From the cell containing the given text, extract its center point as (X, Y) coordinate. 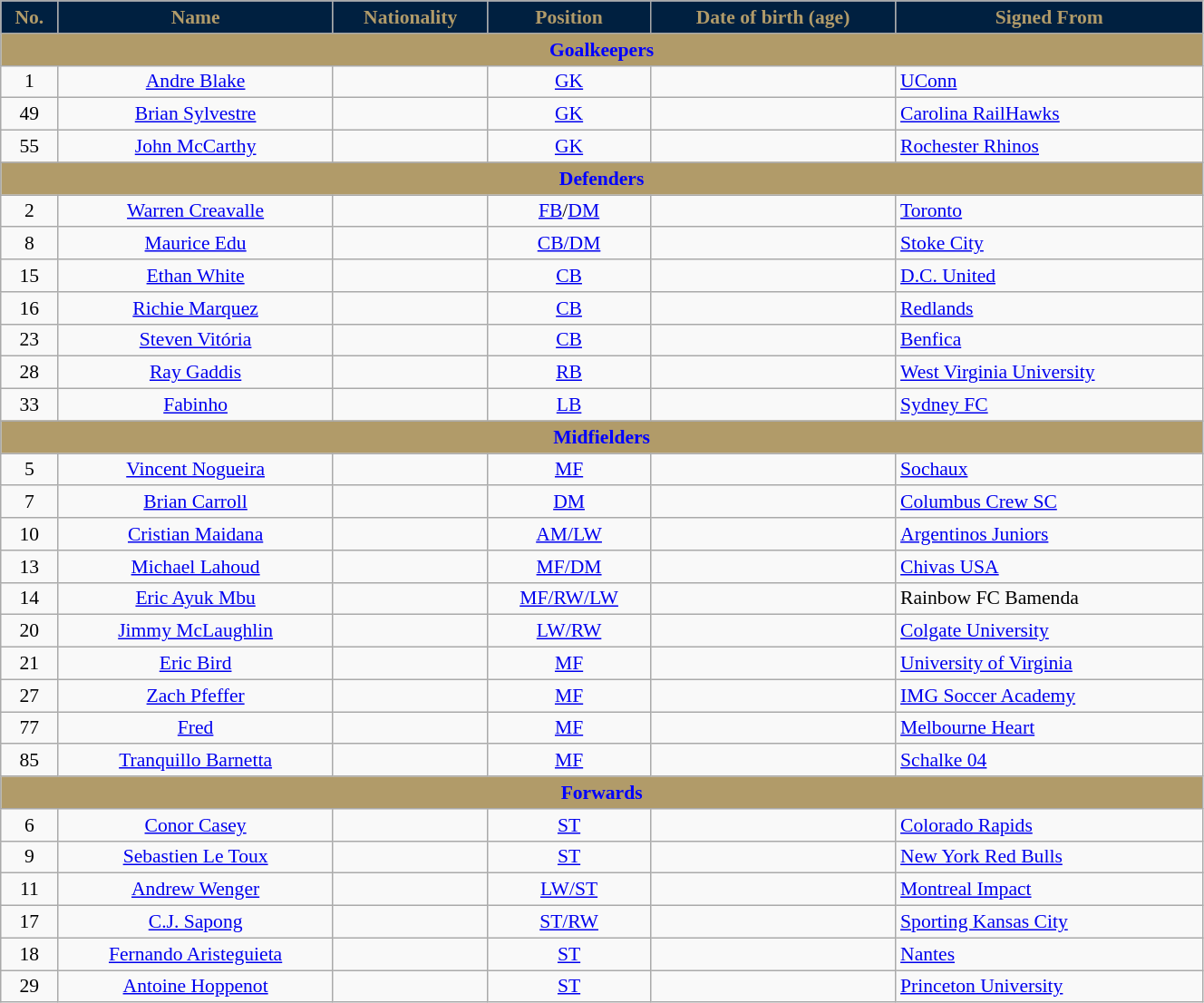
Signed From (1049, 17)
27 (29, 696)
C.J. Sapong (196, 922)
Eric Ayuk Mbu (196, 599)
11 (29, 890)
John McCarthy (196, 147)
Rochester Rhinos (1049, 147)
Schalke 04 (1049, 761)
1 (29, 82)
Stoke City (1049, 244)
Benfica (1049, 340)
Warren Creavalle (196, 211)
Fabinho (196, 405)
Argentinos Juniors (1049, 534)
Maurice Edu (196, 244)
77 (29, 728)
UConn (1049, 82)
Nantes (1049, 954)
CB/DM (569, 244)
Goalkeepers (602, 50)
21 (29, 664)
Position (569, 17)
5 (29, 470)
LW/RW (569, 631)
Cristian Maidana (196, 534)
LW/ST (569, 890)
Fernando Aristeguieta (196, 954)
Andre Blake (196, 82)
Columbus Crew SC (1049, 502)
Michael Lahoud (196, 567)
IMG Soccer Academy (1049, 696)
Name (196, 17)
17 (29, 922)
Ethan White (196, 276)
AM/LW (569, 534)
Forwards (602, 793)
Andrew Wenger (196, 890)
Fred (196, 728)
20 (29, 631)
Midfielders (602, 437)
Sporting Kansas City (1049, 922)
Richie Marquez (196, 308)
33 (29, 405)
23 (29, 340)
New York Red Bulls (1049, 857)
Steven Vitória (196, 340)
Conor Casey (196, 825)
FB/DM (569, 211)
14 (29, 599)
28 (29, 373)
DM (569, 502)
Ray Gaddis (196, 373)
Chivas USA (1049, 567)
Antoine Hoppenot (196, 987)
9 (29, 857)
Brian Carroll (196, 502)
Sochaux (1049, 470)
Colgate University (1049, 631)
Nationality (410, 17)
Jimmy McLaughlin (196, 631)
Carolina RailHawks (1049, 114)
2 (29, 211)
10 (29, 534)
85 (29, 761)
Redlands (1049, 308)
Toronto (1049, 211)
University of Virginia (1049, 664)
ST/RW (569, 922)
15 (29, 276)
MF/RW/LW (569, 599)
7 (29, 502)
Princeton University (1049, 987)
Melbourne Heart (1049, 728)
Vincent Nogueira (196, 470)
LB (569, 405)
Sebastien Le Toux (196, 857)
16 (29, 308)
18 (29, 954)
Defenders (602, 179)
13 (29, 567)
Date of birth (age) (772, 17)
West Virginia University (1049, 373)
55 (29, 147)
MF/DM (569, 567)
29 (29, 987)
Colorado Rapids (1049, 825)
49 (29, 114)
Tranquillo Barnetta (196, 761)
Rainbow FC Bamenda (1049, 599)
No. (29, 17)
6 (29, 825)
RB (569, 373)
Zach Pfeffer (196, 696)
Eric Bird (196, 664)
8 (29, 244)
D.C. United (1049, 276)
Montreal Impact (1049, 890)
Sydney FC (1049, 405)
Brian Sylvestre (196, 114)
